Capture the cell that displays the provided text and extract its (X, Y) central coordinate. 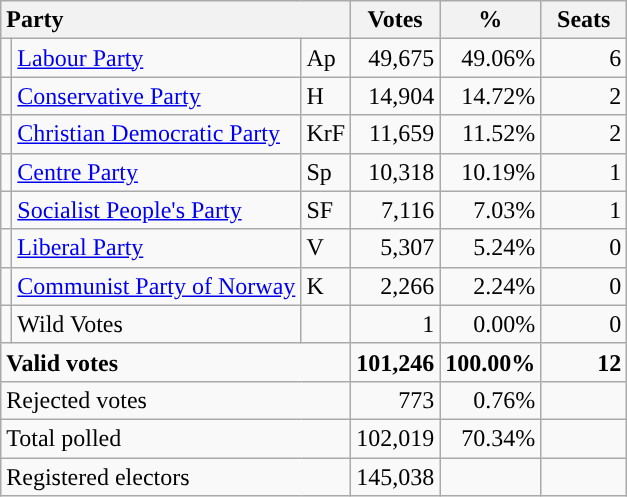
Communist Party of Norway (156, 286)
Wild Votes (156, 324)
2.24% (490, 286)
70.34% (490, 438)
101,246 (396, 362)
10,318 (396, 172)
7.03% (490, 210)
Total polled (176, 438)
7,116 (396, 210)
Sp (326, 172)
Rejected votes (176, 400)
Labour Party (156, 58)
49.06% (490, 58)
KrF (326, 134)
14,904 (396, 96)
V (326, 248)
Registered electors (176, 477)
Ap (326, 58)
14.72% (490, 96)
102,019 (396, 438)
5.24% (490, 248)
Liberal Party (156, 248)
145,038 (396, 477)
0.76% (490, 400)
Valid votes (176, 362)
K (326, 286)
6 (584, 58)
H (326, 96)
Conservative Party (156, 96)
Seats (584, 20)
2,266 (396, 286)
0.00% (490, 324)
10.19% (490, 172)
11,659 (396, 134)
Party (176, 20)
12 (584, 362)
Christian Democratic Party (156, 134)
5,307 (396, 248)
11.52% (490, 134)
SF (326, 210)
773 (396, 400)
100.00% (490, 362)
Votes (396, 20)
% (490, 20)
49,675 (396, 58)
Socialist People's Party (156, 210)
Centre Party (156, 172)
